Scan for the cell matching the given text and deliver its [X, Y] coordinate at center. 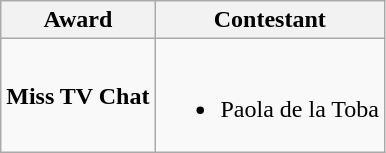
Paola de la Toba [270, 96]
Miss TV Chat [78, 96]
Contestant [270, 20]
Award [78, 20]
